Return the (x, y) coordinate for the center point of the cell that contains the specified text.  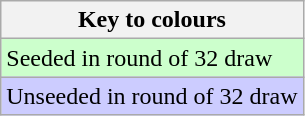
Seeded in round of 32 draw (152, 58)
Unseeded in round of 32 draw (152, 96)
Key to colours (152, 20)
